Return the [X, Y] coordinate for the center point of the cell that contains the specified text.  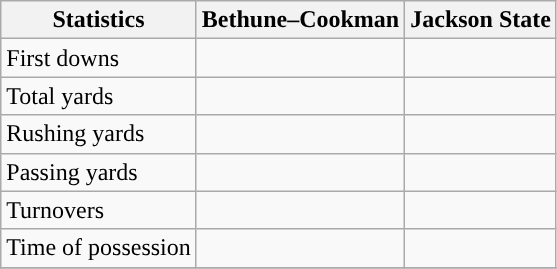
Passing yards [99, 172]
Turnovers [99, 210]
Total yards [99, 96]
Jackson State [481, 20]
Bethune–Cookman [300, 20]
Time of possession [99, 248]
First downs [99, 58]
Statistics [99, 20]
Rushing yards [99, 134]
